For the text-containing cell, return its midpoint in [x, y] coordinate format. 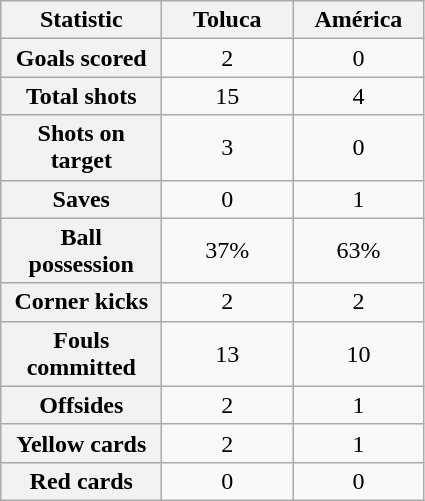
3 [228, 148]
Goals scored [82, 58]
Statistic [82, 20]
Shots on target [82, 148]
Yellow cards [82, 443]
13 [228, 354]
Red cards [82, 481]
Fouls committed [82, 354]
Offsides [82, 405]
América [358, 20]
63% [358, 250]
Total shots [82, 96]
15 [228, 96]
Saves [82, 199]
10 [358, 354]
37% [228, 250]
Toluca [228, 20]
Corner kicks [82, 302]
Ball possession [82, 250]
4 [358, 96]
